Scan for the cell matching the given text and deliver its [X, Y] coordinate at center. 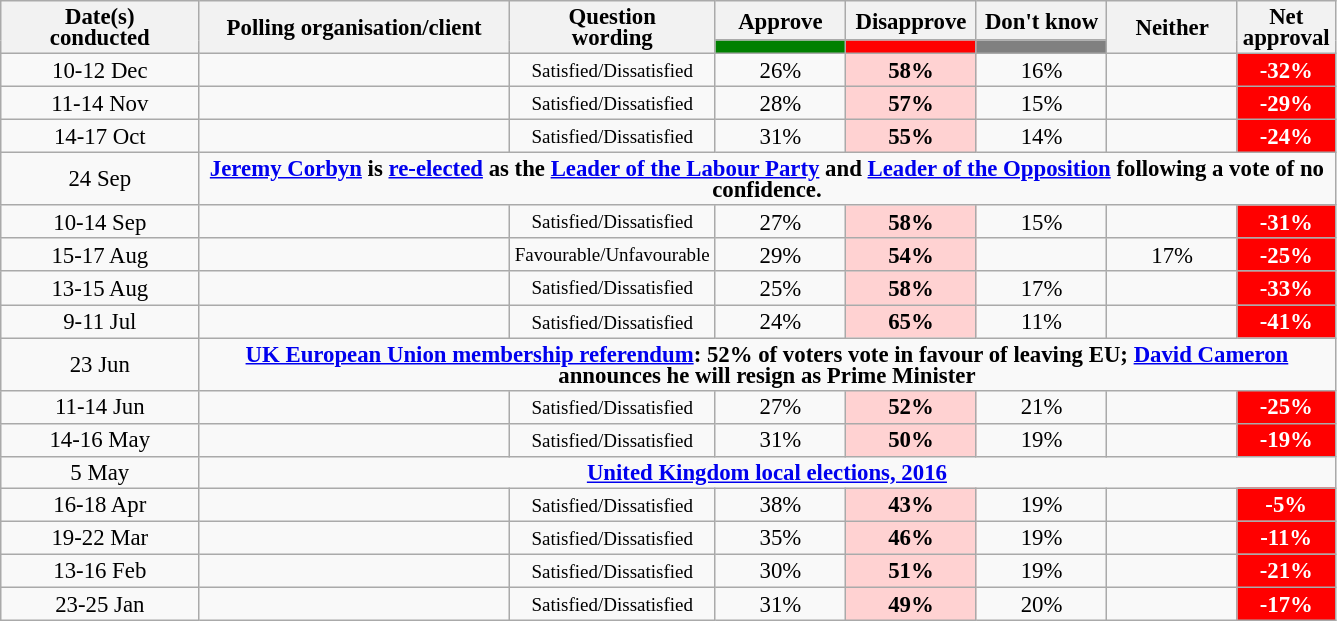
Questionwording [612, 28]
49% [912, 604]
35% [780, 538]
11% [1042, 322]
14-17 Oct [100, 136]
24 Sep [100, 180]
24% [780, 322]
55% [912, 136]
30% [780, 570]
14-16 May [100, 440]
-5% [1286, 504]
-33% [1286, 288]
Jeremy Corbyn is re-elected as the Leader of the Labour Party and Leader of the Opposition following a vote of no confidence. [767, 180]
10-12 Dec [100, 70]
21% [1042, 406]
Net approval [1286, 28]
-32% [1286, 70]
54% [912, 254]
Date(s)conducted [100, 28]
Approve [780, 20]
UK European Union membership referendum: 52% of voters vote in favour of leaving EU; David Cameron announces he will resign as Prime Minister [767, 364]
52% [912, 406]
13-15 Aug [100, 288]
15-17 Aug [100, 254]
Favourable/Unfavourable [612, 254]
25% [780, 288]
Neither [1172, 28]
5 May [100, 473]
29% [780, 254]
-24% [1286, 136]
51% [912, 570]
Disapprove [912, 20]
50% [912, 440]
-17% [1286, 604]
14% [1042, 136]
65% [912, 322]
Polling organisation/client [354, 28]
28% [780, 104]
10-14 Sep [100, 222]
13-16 Feb [100, 570]
-29% [1286, 104]
-11% [1286, 538]
9-11 Jul [100, 322]
23 Jun [100, 364]
26% [780, 70]
11-14 Nov [100, 104]
-31% [1286, 222]
16-18 Apr [100, 504]
46% [912, 538]
20% [1042, 604]
19-22 Mar [100, 538]
United Kingdom local elections, 2016 [767, 473]
-19% [1286, 440]
-41% [1286, 322]
-21% [1286, 570]
11-14 Jun [100, 406]
43% [912, 504]
57% [912, 104]
38% [780, 504]
Don't know [1042, 20]
16% [1042, 70]
23-25 Jan [100, 604]
